Scan for the cell matching the given text and deliver its (X, Y) coordinate at center. 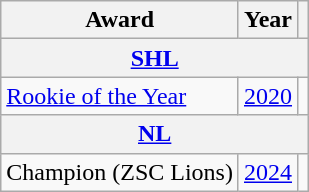
SHL (155, 58)
Champion (ZSC Lions) (120, 172)
2024 (268, 172)
Rookie of the Year (120, 96)
Year (268, 20)
2020 (268, 96)
NL (155, 134)
Award (120, 20)
